Scan for the cell matching the given text and deliver its [X, Y] coordinate at center. 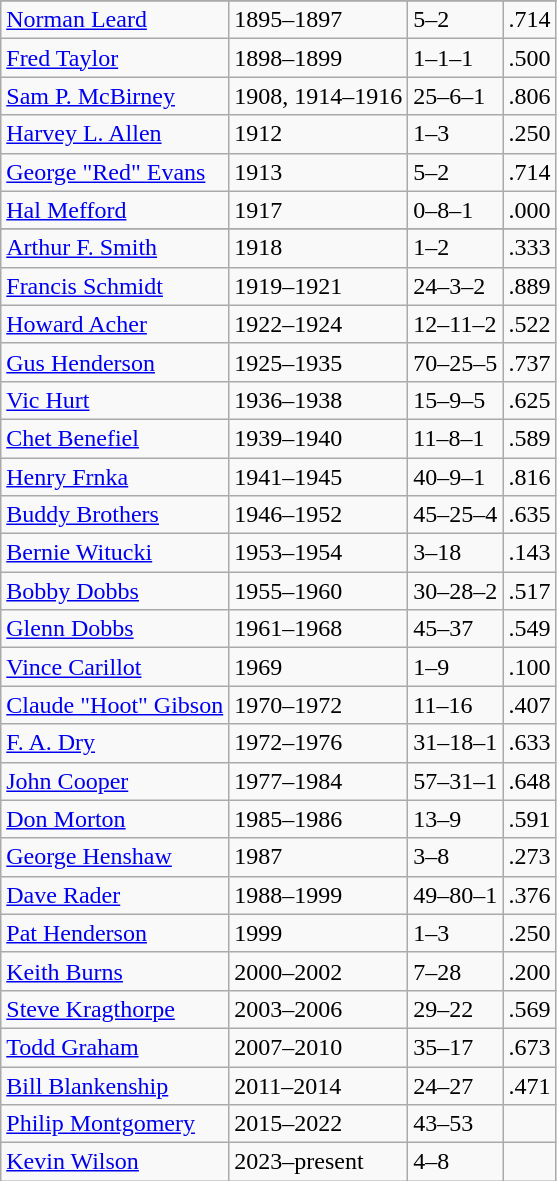
Henry Frnka [115, 477]
Chet Benefiel [115, 438]
Buddy Brothers [115, 515]
.000 [530, 210]
2007–2010 [318, 1047]
Dave Rader [115, 895]
Bobby Dobbs [115, 591]
1–9 [456, 667]
2003–2006 [318, 1009]
.517 [530, 591]
.806 [530, 96]
.100 [530, 667]
2011–2014 [318, 1085]
.200 [530, 971]
.591 [530, 819]
F. A. Dry [115, 743]
43–53 [456, 1124]
70–25–5 [456, 362]
.407 [530, 705]
3–8 [456, 857]
29–22 [456, 1009]
Pat Henderson [115, 933]
1919–1921 [318, 286]
45–37 [456, 629]
1969 [318, 667]
.633 [530, 743]
7–28 [456, 971]
.673 [530, 1047]
Todd Graham [115, 1047]
.143 [530, 553]
Philip Montgomery [115, 1124]
1941–1945 [318, 477]
1936–1938 [318, 400]
12–11–2 [456, 324]
1977–1984 [318, 781]
Claude "Hoot" Gibson [115, 705]
40–9–1 [456, 477]
1985–1986 [318, 819]
.889 [530, 286]
49–80–1 [456, 895]
2023–present [318, 1162]
1–1–1 [456, 58]
3–18 [456, 553]
13–9 [456, 819]
Sam P. McBirney [115, 96]
.471 [530, 1085]
Arthur F. Smith [115, 248]
2000–2002 [318, 971]
Fred Taylor [115, 58]
Don Morton [115, 819]
.816 [530, 477]
Vince Carillot [115, 667]
.648 [530, 781]
George "Red" Evans [115, 172]
Bill Blankenship [115, 1085]
45–25–4 [456, 515]
1955–1960 [318, 591]
1913 [318, 172]
1946–1952 [318, 515]
.549 [530, 629]
1922–1924 [318, 324]
1917 [318, 210]
Hal Mefford [115, 210]
1953–1954 [318, 553]
1908, 1914–1916 [318, 96]
0–8–1 [456, 210]
1987 [318, 857]
11–8–1 [456, 438]
24–3–2 [456, 286]
.737 [530, 362]
1918 [318, 248]
Glenn Dobbs [115, 629]
1988–1999 [318, 895]
.376 [530, 895]
1925–1935 [318, 362]
Gus Henderson [115, 362]
George Henshaw [115, 857]
.635 [530, 515]
30–28–2 [456, 591]
Harvey L. Allen [115, 134]
Bernie Witucki [115, 553]
Kevin Wilson [115, 1162]
24–27 [456, 1085]
.273 [530, 857]
25–6–1 [456, 96]
1–2 [456, 248]
1895–1897 [318, 20]
11–16 [456, 705]
57–31–1 [456, 781]
.589 [530, 438]
1912 [318, 134]
1898–1899 [318, 58]
Keith Burns [115, 971]
4–8 [456, 1162]
.569 [530, 1009]
35–17 [456, 1047]
.625 [530, 400]
1939–1940 [318, 438]
Steve Kragthorpe [115, 1009]
1972–1976 [318, 743]
Vic Hurt [115, 400]
31–18–1 [456, 743]
Norman Leard [115, 20]
15–9–5 [456, 400]
1961–1968 [318, 629]
Francis Schmidt [115, 286]
2015–2022 [318, 1124]
John Cooper [115, 781]
.333 [530, 248]
.500 [530, 58]
Howard Acher [115, 324]
1970–1972 [318, 705]
1999 [318, 933]
.522 [530, 324]
